Locate the cell with the specified text and output its (X, Y) center coordinate. 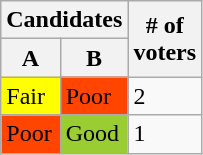
1 (165, 134)
Candidates (64, 20)
Good (94, 134)
Fair (30, 96)
B (94, 58)
# ofvoters (165, 39)
A (30, 58)
2 (165, 96)
